Locate the cell with the specified text and output its [x, y] center coordinate. 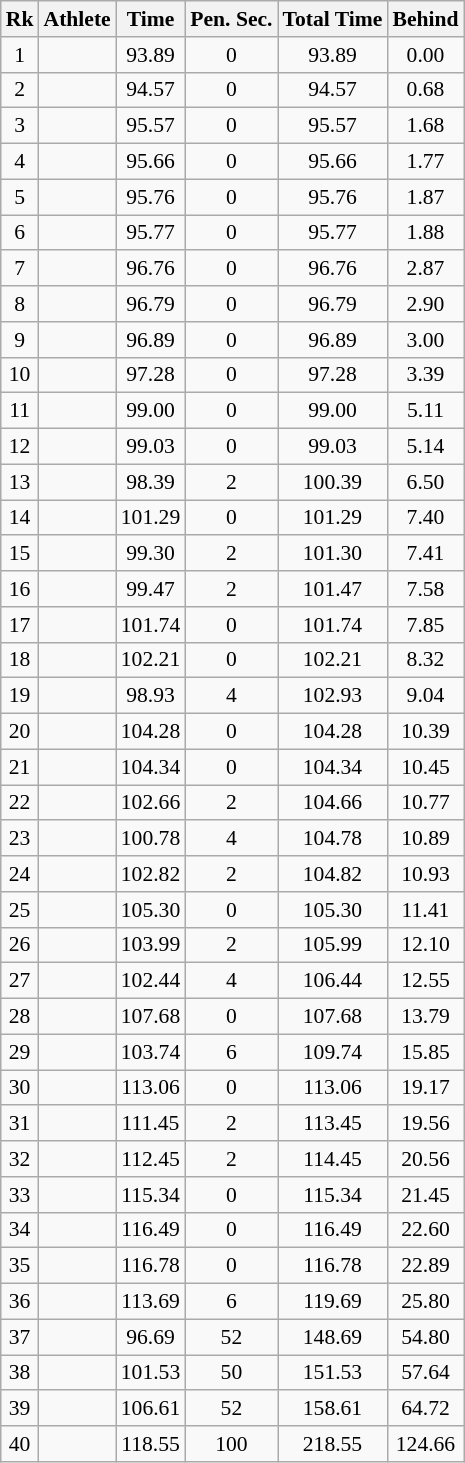
30 [20, 1088]
27 [20, 981]
98.39 [150, 482]
7.58 [425, 589]
109.74 [333, 1052]
13 [20, 482]
7.85 [425, 625]
0.00 [425, 55]
5.11 [425, 411]
99.30 [150, 554]
3.39 [425, 375]
12.55 [425, 981]
19.56 [425, 1124]
19 [20, 696]
28 [20, 1017]
34 [20, 1230]
32 [20, 1159]
7 [20, 269]
3.00 [425, 340]
10 [20, 375]
100 [231, 1444]
101.53 [150, 1373]
7.41 [425, 554]
1.68 [425, 126]
21 [20, 767]
10.39 [425, 732]
101.47 [333, 589]
119.69 [333, 1302]
29 [20, 1052]
38 [20, 1373]
96.69 [150, 1337]
9.04 [425, 696]
15 [20, 554]
118.55 [150, 1444]
102.93 [333, 696]
114.45 [333, 1159]
113.45 [333, 1124]
22 [20, 803]
1.88 [425, 233]
151.53 [333, 1373]
5.14 [425, 447]
0.68 [425, 90]
19.17 [425, 1088]
100.39 [333, 482]
3 [20, 126]
Pen. Sec. [231, 19]
54.80 [425, 1337]
Behind [425, 19]
104.66 [333, 803]
31 [20, 1124]
12.10 [425, 945]
8 [20, 304]
7.40 [425, 518]
21.45 [425, 1195]
33 [20, 1195]
11.41 [425, 910]
10.93 [425, 874]
10.77 [425, 803]
Total Time [333, 19]
10.45 [425, 767]
23 [20, 839]
102.66 [150, 803]
10.89 [425, 839]
35 [20, 1266]
24 [20, 874]
14 [20, 518]
148.69 [333, 1337]
101.30 [333, 554]
26 [20, 945]
106.61 [150, 1409]
8.32 [425, 660]
12 [20, 447]
50 [231, 1373]
Time [150, 19]
113.69 [150, 1302]
103.74 [150, 1052]
105.99 [333, 945]
57.64 [425, 1373]
98.93 [150, 696]
17 [20, 625]
22.89 [425, 1266]
99.47 [150, 589]
102.82 [150, 874]
103.99 [150, 945]
5 [20, 197]
106.44 [333, 981]
64.72 [425, 1409]
100.78 [150, 839]
1.77 [425, 162]
11 [20, 411]
111.45 [150, 1124]
104.82 [333, 874]
1.87 [425, 197]
Athlete [76, 19]
2.87 [425, 269]
25.80 [425, 1302]
102.44 [150, 981]
22.60 [425, 1230]
1 [20, 55]
6.50 [425, 482]
16 [20, 589]
40 [20, 1444]
25 [20, 910]
39 [20, 1409]
15.85 [425, 1052]
36 [20, 1302]
158.61 [333, 1409]
13.79 [425, 1017]
104.78 [333, 839]
20.56 [425, 1159]
124.66 [425, 1444]
218.55 [333, 1444]
112.45 [150, 1159]
37 [20, 1337]
9 [20, 340]
2.90 [425, 304]
18 [20, 660]
Rk [20, 19]
20 [20, 732]
